Locate the cell with the specified text and output its (X, Y) center coordinate. 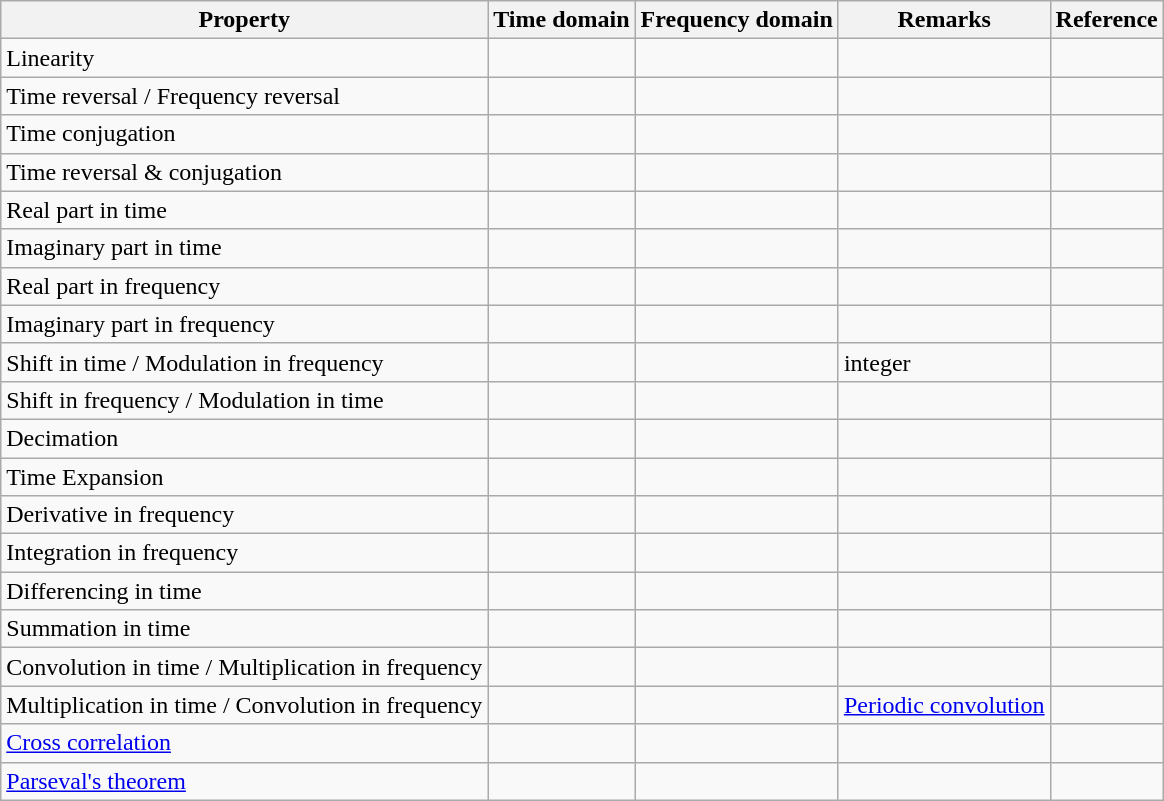
Imaginary part in time (244, 248)
Convolution in time / Multiplication in frequency (244, 667)
Periodic convolution (944, 705)
Linearity (244, 58)
Integration in frequency (244, 553)
Real part in time (244, 210)
Differencing in time (244, 591)
Time Expansion (244, 477)
Time reversal / Frequency reversal (244, 96)
Decimation (244, 438)
integer (944, 362)
Reference (1106, 20)
Cross correlation (244, 743)
Shift in time / Modulation in frequency (244, 362)
Time conjugation (244, 134)
Time reversal & conjugation (244, 172)
Time domain (562, 20)
Shift in frequency / Modulation in time (244, 400)
Multiplication in time / Convolution in frequency (244, 705)
Real part in frequency (244, 286)
Summation in time (244, 629)
Imaginary part in frequency (244, 324)
Frequency domain (736, 20)
Property (244, 20)
Parseval's theorem (244, 781)
Derivative in frequency (244, 515)
Remarks (944, 20)
